Extract the (X, Y) coordinate from the center of the cell holding the provided text.  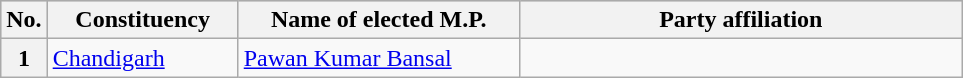
1 (24, 58)
Constituency (142, 20)
No. (24, 20)
Chandigarh (142, 58)
Pawan Kumar Bansal (378, 58)
Name of elected M.P. (378, 20)
Party affiliation (740, 20)
